Identify which cell holds the provided text, then report its [x, y] central coordinate. 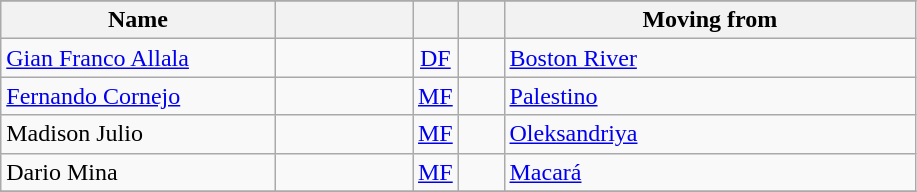
Macará [710, 172]
Oleksandriya [710, 134]
Dario Mina [138, 172]
DF [435, 58]
Name [138, 20]
Palestino [710, 96]
Fernando Cornejo [138, 96]
Moving from [710, 20]
Gian Franco Allala [138, 58]
Boston River [710, 58]
Madison Julio [138, 134]
